Find where the given text appears and provide that cell's center as (x, y) coordinate. 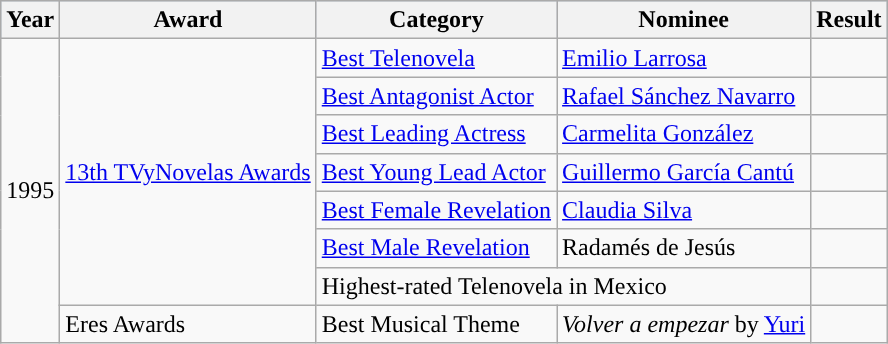
Guillermo García Cantú (684, 172)
13th TVyNovelas Awards (188, 172)
Carmelita González (684, 134)
Year (30, 20)
Best Antagonist Actor (436, 96)
Result (849, 20)
Rafael Sánchez Navarro (684, 96)
Emilio Larrosa (684, 58)
Volver a empezar by Yuri (684, 324)
Nominee (684, 20)
1995 (30, 191)
Best Female Revelation (436, 210)
Eres Awards (188, 324)
Claudia Silva (684, 210)
Best Telenovela (436, 58)
Best Musical Theme (436, 324)
Category (436, 20)
Radamés de Jesús (684, 248)
Best Leading Actress (436, 134)
Best Young Lead Actor (436, 172)
Award (188, 20)
Best Male Revelation (436, 248)
Highest-rated Telenovela in Mexico (564, 286)
